Search for the cell housing the specified text and yield its (X, Y) center coordinate. 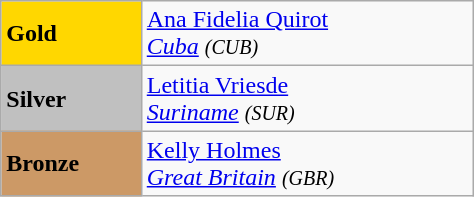
Bronze (71, 164)
Letitia VriesdeSuriname (SUR) (307, 98)
Kelly HolmesGreat Britain (GBR) (307, 164)
Gold (71, 34)
Ana Fidelia QuirotCuba (CUB) (307, 34)
Silver (71, 98)
